Return the [X, Y] coordinate for the center point of the cell that contains the specified text.  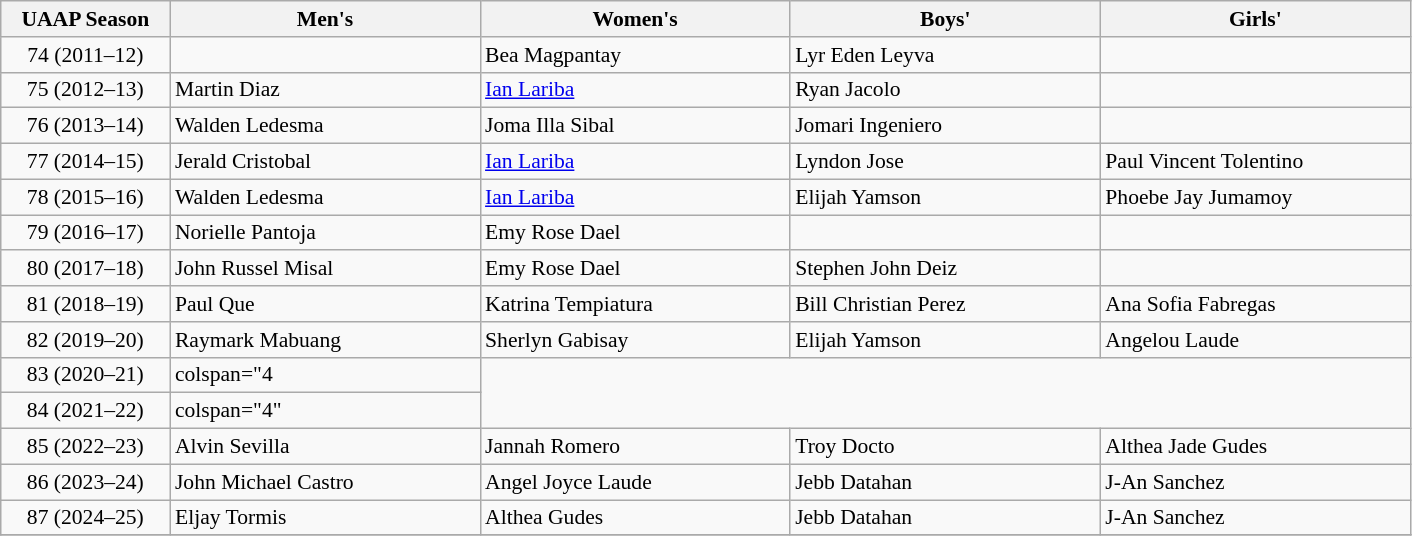
82 (2019–20) [86, 340]
78 (2015–16) [86, 197]
Alvin Sevilla [325, 447]
John Russel Misal [325, 269]
Lyndon Jose [945, 162]
79 (2016–17) [86, 233]
85 (2022–23) [86, 447]
Girls' [1255, 19]
Angelou Laude [1255, 340]
Raymark Mabuang [325, 340]
81 (2018–19) [86, 304]
84 (2021–22) [86, 411]
colspan="4 [325, 375]
Jannah Romero [635, 447]
Paul Vincent Tolentino [1255, 162]
Ryan Jacolo [945, 90]
Stephen John Deiz [945, 269]
UAAP Season [86, 19]
74 (2011–12) [86, 55]
Norielle Pantoja [325, 233]
Eljay Tormis [325, 518]
Paul Que [325, 304]
86 (2023–24) [86, 482]
Men's [325, 19]
77 (2014–15) [86, 162]
Jomari Ingeniero [945, 126]
colspan="4" [325, 411]
Angel Joyce Laude [635, 482]
76 (2013–14) [86, 126]
Phoebe Jay Jumamoy [1255, 197]
John Michael Castro [325, 482]
Althea Gudes [635, 518]
Joma Illa Sibal [635, 126]
80 (2017–18) [86, 269]
Troy Docto [945, 447]
Ana Sofia Fabregas [1255, 304]
83 (2020–21) [86, 375]
Sherlyn Gabisay [635, 340]
Bea Magpantay [635, 55]
Women's [635, 19]
Althea Jade Gudes [1255, 447]
Jerald Cristobal [325, 162]
Martin Diaz [325, 90]
Bill Christian Perez [945, 304]
87 (2024–25) [86, 518]
Katrina Tempiatura [635, 304]
75 (2012–13) [86, 90]
Boys' [945, 19]
Lyr Eden Leyva [945, 55]
